Provide the [x, y] coordinate of the cell's center where the given text is located.  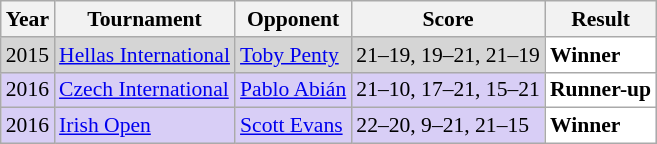
Hellas International [144, 55]
Year [28, 19]
21–19, 19–21, 21–19 [448, 55]
Czech International [144, 90]
Irish Open [144, 126]
21–10, 17–21, 15–21 [448, 90]
22–20, 9–21, 21–15 [448, 126]
Opponent [293, 19]
Result [600, 19]
Score [448, 19]
Tournament [144, 19]
Runner-up [600, 90]
2015 [28, 55]
Pablo Abián [293, 90]
Scott Evans [293, 126]
Toby Penty [293, 55]
